Return the (X, Y) coordinate for the center point of the cell that contains the specified text.  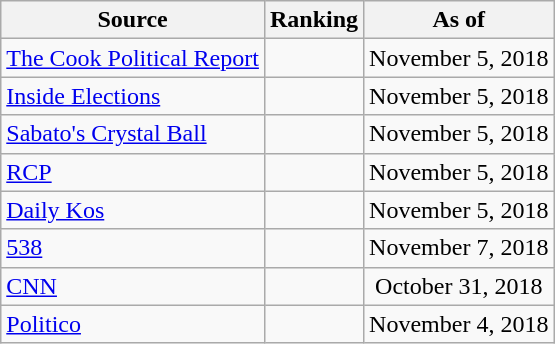
The Cook Political Report (133, 58)
CNN (133, 286)
Ranking (314, 20)
As of (459, 20)
538 (133, 248)
Source (133, 20)
RCP (133, 172)
Daily Kos (133, 210)
November 7, 2018 (459, 248)
Politico (133, 324)
Inside Elections (133, 96)
November 4, 2018 (459, 324)
October 31, 2018 (459, 286)
Sabato's Crystal Ball (133, 134)
